Capture the cell that displays the provided text and extract its [X, Y] central coordinate. 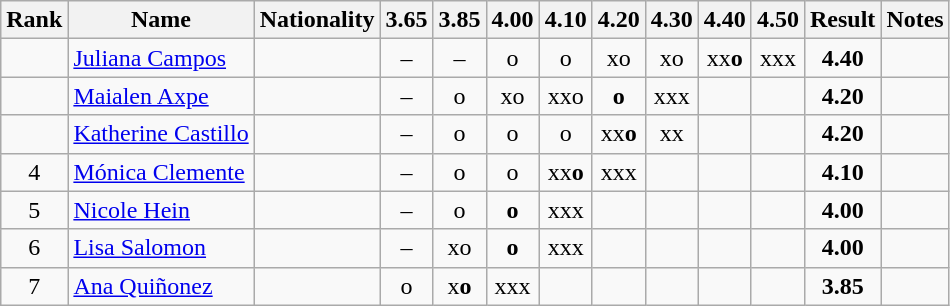
6 [34, 248]
Notes [915, 20]
7 [34, 286]
Result [842, 20]
4.30 [672, 20]
3.65 [406, 20]
4.50 [778, 20]
Nationality [317, 20]
Nicole Hein [161, 210]
Lisa Salomon [161, 248]
Rank [34, 20]
Ana Quiñonez [161, 286]
Mónica Clemente [161, 172]
xx [672, 134]
Juliana Campos [161, 58]
Katherine Castillo [161, 134]
Name [161, 20]
Maialen Axpe [161, 96]
5 [34, 210]
4 [34, 172]
